Provide the [x, y] coordinate of the cell's center where the given text is located.  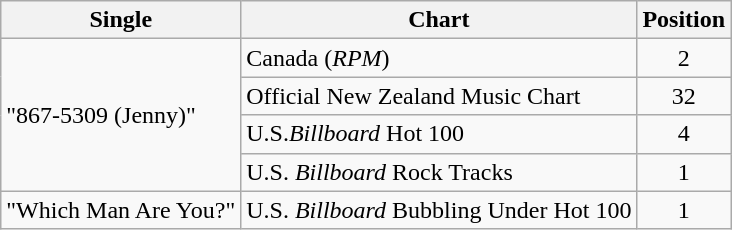
U.S. Billboard Bubbling Under Hot 100 [439, 210]
U.S. Billboard Rock Tracks [439, 172]
32 [684, 96]
"867-5309 (Jenny)" [121, 115]
Chart [439, 20]
2 [684, 58]
Canada (RPM) [439, 58]
U.S.Billboard Hot 100 [439, 134]
Single [121, 20]
"Which Man Are You?" [121, 210]
Official New Zealand Music Chart [439, 96]
Position [684, 20]
4 [684, 134]
